Scan for the cell matching the given text and deliver its (X, Y) coordinate at center. 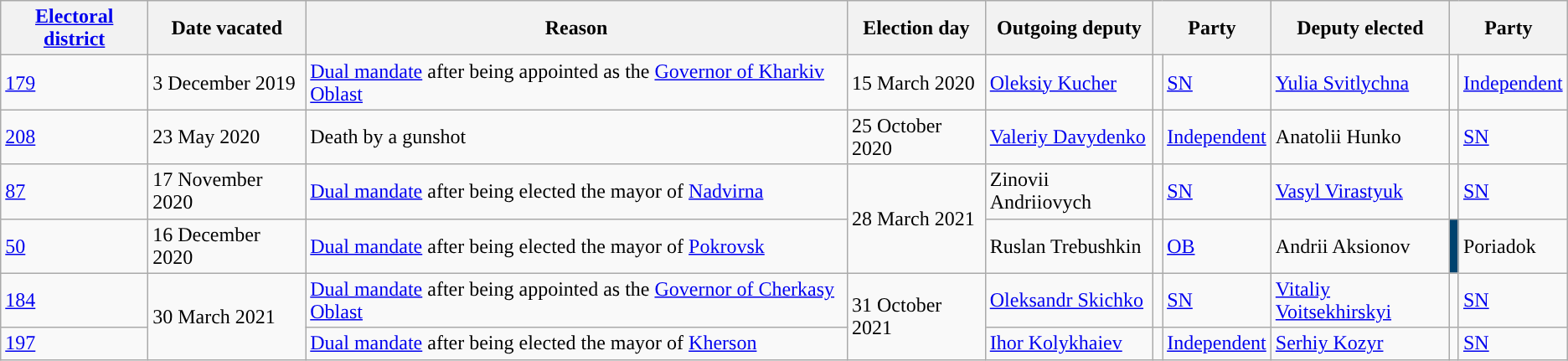
Vasyl Virastyuk (1360, 191)
15 March 2020 (916, 82)
3 December 2019 (227, 82)
Ruslan Trebushkin (1069, 246)
OB (1217, 246)
Election day (916, 28)
197 (75, 343)
31 October 2021 (916, 317)
Andrii Aksionov (1360, 246)
30 March 2021 (227, 317)
Ihor Kolykhaiev (1069, 343)
28 March 2021 (916, 219)
87 (75, 191)
Oleksiy Kucher (1069, 82)
Death by a gunshot (576, 137)
Anatolii Hunko (1360, 137)
179 (75, 82)
Dual mandate after being appointed as the Governor of Cherkasy Oblast (576, 300)
Dual mandate after being elected the mayor of Kherson (576, 343)
17 November 2020 (227, 191)
Valeriy Davydenko (1069, 137)
50 (75, 246)
Electoral district (75, 28)
184 (75, 300)
Serhiy Kozyr (1360, 343)
23 May 2020 (227, 137)
25 October 2020 (916, 137)
Yulia Svitlychna (1360, 82)
Reason (576, 28)
Dual mandate after being appointed as the Governor of Kharkiv Oblast (576, 82)
16 December 2020 (227, 246)
Dual mandate after being elected the mayor of Nadvirna (576, 191)
Outgoing deputy (1069, 28)
Oleksandr Skichko (1069, 300)
Date vacated (227, 28)
Deputy elected (1360, 28)
Dual mandate after being elected the mayor of Pokrovsk (576, 246)
Vitaliy Voitsekhirskyi (1360, 300)
Poriadok (1513, 246)
208 (75, 137)
Zinovii Andriiovych (1069, 191)
